Capture the cell that displays the provided text and extract its (x, y) central coordinate. 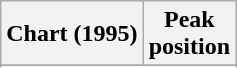
Chart (1995) (72, 34)
Peakposition (189, 34)
